Extract the (x, y) coordinate from the center of the cell holding the provided text.  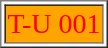
T-U 001 (54, 24)
